Output the (X, Y) coordinate of the center of the cell containing the given text.  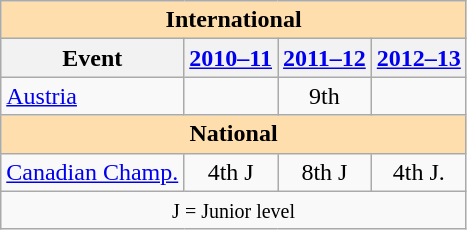
International (234, 20)
National (234, 134)
4th J. (418, 172)
9th (325, 96)
2010–11 (231, 58)
Austria (92, 96)
Canadian Champ. (92, 172)
8th J (325, 172)
Event (92, 58)
2011–12 (325, 58)
4th J (231, 172)
J = Junior level (234, 210)
2012–13 (418, 58)
